Locate the cell with the specified text and output its (x, y) center coordinate. 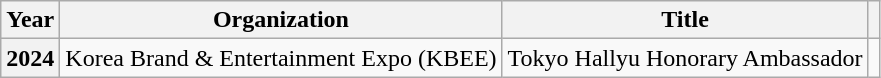
Korea Brand & Entertainment Expo (KBEE) (281, 58)
Organization (281, 20)
Tokyo Hallyu Honorary Ambassador (685, 58)
Year (30, 20)
2024 (30, 58)
Title (685, 20)
